Output the [x, y] coordinate of the center of the cell containing the given text.  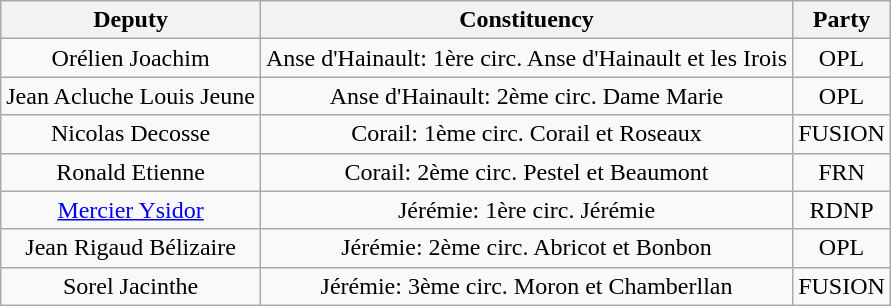
Constituency [526, 20]
RDNP [842, 210]
Jérémie: 1ère circ. Jérémie [526, 210]
Party [842, 20]
FRN [842, 172]
Ronald Etienne [131, 172]
Anse d'Hainault: 2ème circ. Dame Marie [526, 96]
Orélien Joachim [131, 58]
Nicolas Decosse [131, 134]
Jérémie: 2ème circ. Abricot et Bonbon [526, 248]
Jean Acluche Louis Jeune [131, 96]
Corail: 2ème circ. Pestel et Beaumont [526, 172]
Deputy [131, 20]
Jérémie: 3ème circ. Moron et Chamberllan [526, 286]
Sorel Jacinthe [131, 286]
Corail: 1ème circ. Corail et Roseaux [526, 134]
Anse d'Hainault: 1ère circ. Anse d'Hainault et les Irois [526, 58]
Mercier Ysidor [131, 210]
Jean Rigaud Bélizaire [131, 248]
